For the text-containing cell, return its midpoint in [X, Y] coordinate format. 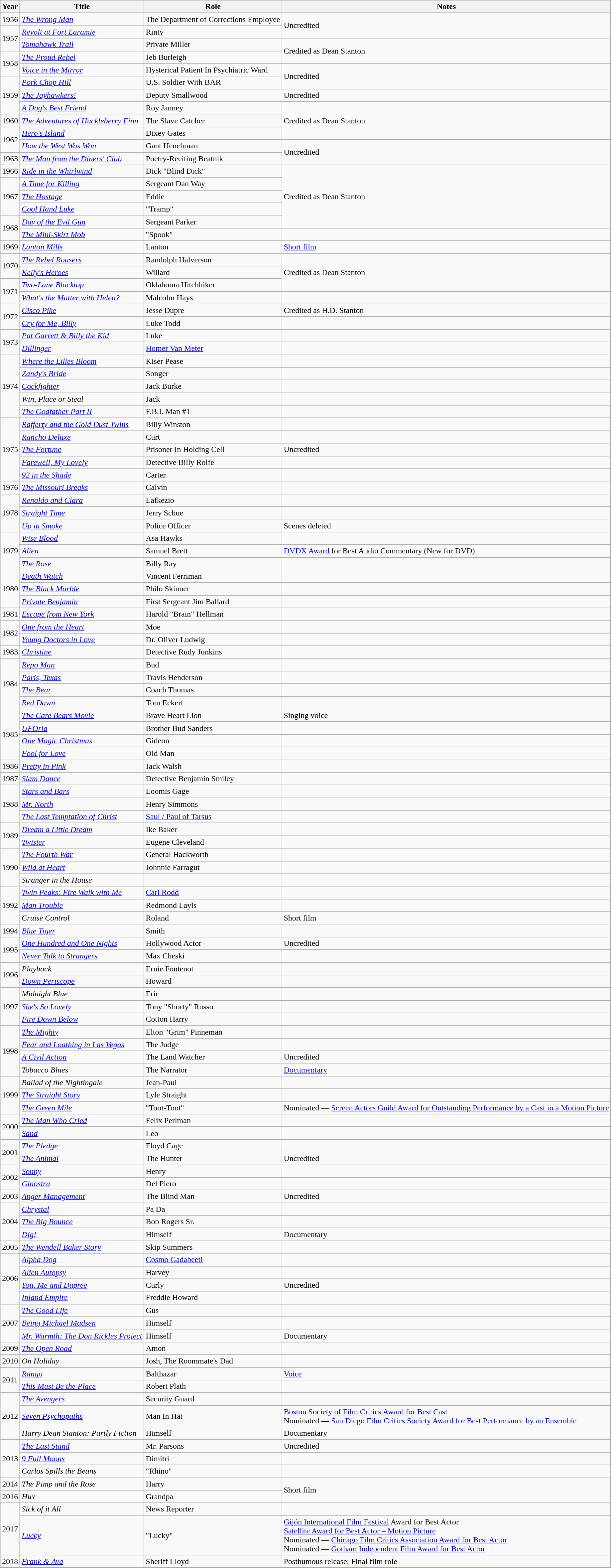
Mr. North [82, 804]
2011 [10, 1380]
Pa Da [213, 1209]
Ike Baker [213, 829]
1992 [10, 905]
1974 [10, 386]
Repo Man [82, 665]
A Civil Action [82, 1057]
1997 [10, 1007]
Billy Ray [213, 564]
Detective Billy Rolfe [213, 462]
The Pledge [82, 1146]
Cruise Control [82, 918]
Ride in the Whirlwind [82, 171]
Philo Skinner [213, 589]
1962 [10, 139]
Howard [213, 981]
1981 [10, 614]
The Fourth War [82, 855]
Dick "Blind Dick" [213, 171]
One Hundred and One Nights [82, 943]
Samuel Brett [213, 551]
Boston Society of Film Critics Award for Best CastNominated — San Diego Film Critics Society Award for Best Performance by an Ensemble [446, 1416]
Title [82, 7]
1996 [10, 975]
"Tramp" [213, 209]
Notes [446, 7]
Wise Blood [82, 538]
Paris, Texas [82, 677]
Lafkezio [213, 500]
Carl Rodd [213, 893]
1967 [10, 197]
1966 [10, 171]
Fool for Love [82, 753]
1989 [10, 836]
The Last Temptation of Christ [82, 817]
The Hostage [82, 197]
Jesse Dupre [213, 310]
First Sergeant Jim Ballard [213, 602]
The Hunter [213, 1158]
1960 [10, 120]
Eric [213, 994]
Tony "Shorty" Russo [213, 1007]
Carter [213, 475]
Up in Smoke [82, 525]
Blue Tiger [82, 930]
Homer Van Meter [213, 348]
Cisco Pike [82, 310]
Coach Thomas [213, 690]
Tobacco Blues [82, 1070]
Prisoner In Holding Cell [213, 450]
1999 [10, 1095]
Slam Dance [82, 779]
Kiser Pease [213, 361]
The Animal [82, 1158]
Down Periscope [82, 981]
Two-Lane Blacktop [82, 285]
2016 [10, 1497]
Dimitri [213, 1459]
1987 [10, 779]
Lanton [213, 247]
Detective Rudy Junkins [213, 652]
2002 [10, 1177]
The Green Mile [82, 1108]
2013 [10, 1459]
Harold "Brain" Hellman [213, 614]
Death Watch [82, 576]
The Big Bounce [82, 1222]
This Must Be the Place [82, 1386]
Alien Autopsy [82, 1272]
One from the Heart [82, 627]
Mr. Parsons [213, 1446]
Chrystal [82, 1209]
Sick of it All [82, 1509]
2001 [10, 1152]
2000 [10, 1127]
1976 [10, 488]
Alien [82, 551]
Kelly's Heroes [82, 272]
Amon [213, 1348]
Twister [82, 842]
Felix Perlman [213, 1120]
Brother Bud Sanders [213, 728]
Eddie [213, 197]
What's the Matter with Helen? [82, 298]
2006 [10, 1279]
Oklahoma Hitchhiker [213, 285]
The Fortune [82, 450]
Dr. Oliver Ludwig [213, 640]
The Jayhawkers! [82, 95]
1988 [10, 804]
Redmond Layls [213, 905]
Hux [82, 1497]
Being Michael Madsen [82, 1323]
Farewell, My Lovely [82, 462]
Police Officer [213, 525]
1958 [10, 64]
Singing voice [446, 715]
2007 [10, 1323]
The Man from the Diners' Club [82, 159]
Security Guard [213, 1399]
Pat Garrett & Billy the Kid [82, 336]
How the West Was Won [82, 146]
Stars and Bars [82, 791]
1990 [10, 867]
Midnight Blue [82, 994]
Seven Psychopaths [82, 1416]
Hero's Island [82, 133]
The Mini-Skirt Mob [82, 234]
The Care Bears Movie [82, 715]
2010 [10, 1361]
Jack Walsh [213, 766]
Zandy's Bride [82, 374]
The Open Road [82, 1348]
1984 [10, 684]
The Mighty [82, 1032]
General Hackworth [213, 855]
Harvey [213, 1272]
The Last Stand [82, 1446]
Cool Hand Luke [82, 209]
The Adventures of Huckleberry Finn [82, 120]
Cry for Me, Billy [82, 323]
The Rebel Rousers [82, 260]
2014 [10, 1484]
Wild at Heart [82, 867]
2018 [10, 1561]
The Missouri Breaks [82, 488]
Luke Todd [213, 323]
Gideon [213, 741]
1986 [10, 766]
Nominated — Screen Actors Guild Award for Outstanding Performance by a Cast in a Motion Picture [446, 1108]
Luke [213, 336]
Pretty in Pink [82, 766]
1971 [10, 291]
2004 [10, 1222]
Stranger in the House [82, 880]
The Proud Rebel [82, 57]
Rango [82, 1374]
Max Cheski [213, 956]
Revolt at Fort Laramie [82, 32]
Curly [213, 1285]
U.S. Soldier With BAR [213, 82]
Carlos Spills the Beans [82, 1471]
1985 [10, 734]
Day of the Evil Gun [82, 222]
Straight Time [82, 513]
Red Dawn [82, 703]
"Spook" [213, 234]
Jeb Burleigh [213, 57]
Hysterical Patient In Psychiatric Ward [213, 70]
Smith [213, 930]
Lucky [82, 1535]
UFOria [82, 728]
News Reporter [213, 1509]
9 Full Moons [82, 1459]
Bud [213, 665]
"Lucky" [213, 1535]
Fire Down Below [82, 1019]
Curt [213, 437]
Old Man [213, 753]
2005 [10, 1247]
Brave Heart Lion [213, 715]
The Good Life [82, 1310]
Rafferty and the Gold Dust Twins [82, 424]
DVDX Award for Best Audio Commentary (New for DVD) [446, 551]
1978 [10, 513]
The Wendell Baker Story [82, 1247]
Man In Hat [213, 1416]
Loomis Gage [213, 791]
Renaldo and Clara [82, 500]
A Dog's Best Friend [82, 108]
Man Trouble [82, 905]
Playback [82, 969]
Moe [213, 627]
Leo [213, 1133]
Role [213, 7]
1994 [10, 930]
1995 [10, 949]
The Rose [82, 564]
Saul / Paul of Tarsus [213, 817]
Poetry-Reciting Beatnik [213, 159]
92 in the Shade [82, 475]
1972 [10, 317]
Private Benjamin [82, 602]
Harry Dean Stanton: Partly Fiction [82, 1433]
1963 [10, 159]
1998 [10, 1051]
Randolph Halverson [213, 260]
Cockfighter [82, 386]
The Department of Corrections Employee [213, 19]
Malcolm Hays [213, 298]
Roland [213, 918]
Grandpa [213, 1497]
Josh, The Roommate's Dad [213, 1361]
Calvin [213, 488]
Posthumous release; Final film role [446, 1561]
The Slave Catcher [213, 120]
Sonny [82, 1171]
Harry [213, 1484]
Hollywood Actor [213, 943]
Twin Peaks: Fire Walk with Me [82, 893]
Jerry Schue [213, 513]
F.B.I. Man #1 [213, 412]
Sergeant Parker [213, 222]
The Bear [82, 690]
Roy Janney [213, 108]
Christine [82, 652]
Voice in the Mirror [82, 70]
Cosmo Gadabeeti [213, 1260]
Detective Benjamin Smiley [213, 779]
1956 [10, 19]
The Narrator [213, 1070]
Balthazar [213, 1374]
1968 [10, 228]
The Godfather Part II [82, 412]
Alpha Dog [82, 1260]
Sergeant Dan Way [213, 184]
The Black Marble [82, 589]
Deputy Smallwood [213, 95]
Robert Plath [213, 1386]
Billy Winston [213, 424]
Gus [213, 1310]
Lanton Mills [82, 247]
Rancho Deluxe [82, 437]
The Land Watcher [213, 1057]
2017 [10, 1529]
The Avengers [82, 1399]
Credited as H.D. Stanton [446, 310]
Where the Lilies Bloom [82, 361]
Freddie Howard [213, 1298]
Jean-Paul [213, 1082]
1980 [10, 589]
A Time for Killing [82, 184]
Dig! [82, 1234]
Songer [213, 374]
Gant Henchman [213, 146]
Mr. Warmth: The Don Rickles Project [82, 1336]
1959 [10, 95]
Ernie Fontenot [213, 969]
Dixey Gates [213, 133]
Cotton Harry [213, 1019]
Ginostra [82, 1184]
Dream a Little Dream [82, 829]
Henry [213, 1171]
Eugene Cleveland [213, 842]
1975 [10, 450]
"Rhino" [213, 1471]
The Blind Man [213, 1197]
Young Doctors in Love [82, 640]
The Man Who Cried [82, 1120]
She's So Lovely [82, 1007]
2009 [10, 1348]
Floyd Cage [213, 1146]
You, Me and Dupree [82, 1285]
Voice [446, 1374]
1969 [10, 247]
Rinty [213, 32]
Never Talk to Strangers [82, 956]
Dillinger [82, 348]
2012 [10, 1416]
Scenes deleted [446, 525]
1982 [10, 633]
Fear and Loathing in Las Vegas [82, 1045]
Bob Rogers Sr. [213, 1222]
Tomahawk Trail [82, 45]
1973 [10, 342]
Win, Place or Steal [82, 399]
Willard [213, 272]
Johnnie Farragut [213, 867]
Escape from New York [82, 614]
Tom Eckert [213, 703]
Year [10, 7]
1979 [10, 551]
The Wrong Man [82, 19]
1957 [10, 38]
The Straight Story [82, 1095]
One Magic Christmas [82, 741]
2003 [10, 1197]
1970 [10, 266]
Inland Empire [82, 1298]
Elton "Grim" Pinneman [213, 1032]
Private Miller [213, 45]
"Toot-Toot" [213, 1108]
Anger Management [82, 1197]
Vincent Ferriman [213, 576]
On Holiday [82, 1361]
Frank & Ava [82, 1561]
Jack Burke [213, 386]
Pork Chop Hill [82, 82]
1983 [10, 652]
Jack [213, 399]
Del Piero [213, 1184]
Ballad of the Nightingale [82, 1082]
Skip Summers [213, 1247]
Sheriff Lloyd [213, 1561]
Asa Hawks [213, 538]
Sand [82, 1133]
Travis Henderson [213, 677]
Henry Simmons [213, 804]
Lyle Straight [213, 1095]
The Judge [213, 1045]
The Pimp and the Rose [82, 1484]
